Extract the [X, Y] coordinate from the center of the cell holding the provided text.  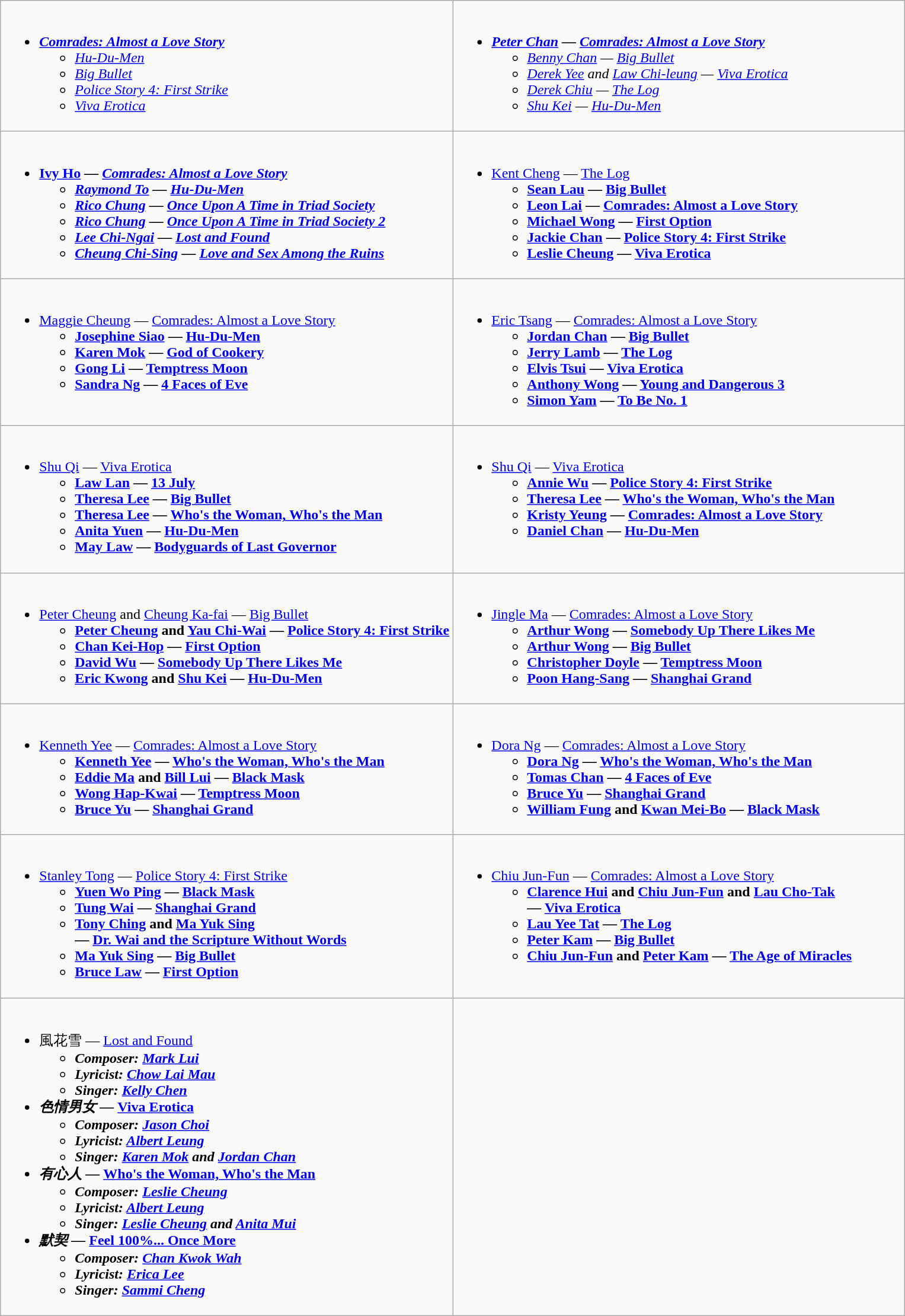
Peter Chan — Comrades: Almost a Love StoryBenny Chan — Big BulletDerek Yee and Law Chi-leung — Viva EroticaDerek Chiu — The LogShu Kei — Hu-Du-Men [679, 66]
Comrades: Almost a Love StoryHu-Du-MenBig BulletPolice Story 4: First StrikeViva Erotica [226, 66]
Maggie Cheung — Comrades: Almost a Love StoryJosephine Siao — Hu-Du-MenKaren Mok — God of CookeryGong Li — Temptress MoonSandra Ng — 4 Faces of Eve [226, 352]
